From the cell containing the given text, extract its center point as [X, Y] coordinate. 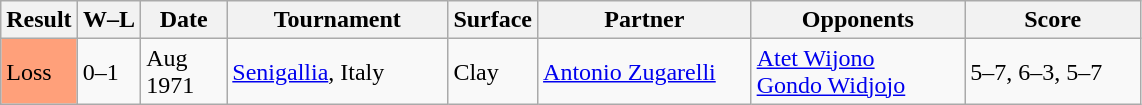
Clay [493, 72]
0–1 [109, 72]
Date [184, 20]
Opponents [858, 20]
Result [39, 20]
Senigallia, Italy [338, 72]
Antonio Zugarelli [645, 72]
Tournament [338, 20]
Score [1053, 20]
W–L [109, 20]
Partner [645, 20]
Atet Wijono Gondo Widjojo [858, 72]
Loss [39, 72]
5–7, 6–3, 5–7 [1053, 72]
Aug 1971 [184, 72]
Surface [493, 20]
